Provide the [X, Y] coordinate of the cell's center where the given text is located.  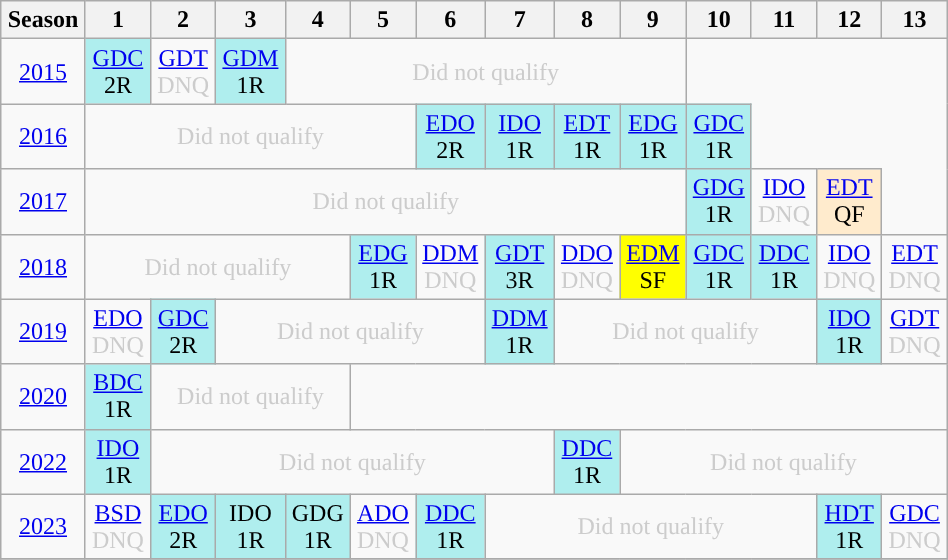
DDODNQ [586, 266]
GDCDNQ [914, 526]
EDMSF [654, 266]
EDTQF [850, 202]
GDM1R [250, 72]
EDT1R [586, 136]
BDC1R [118, 396]
2 [184, 20]
2022 [44, 462]
13 [914, 20]
ADODNQ [382, 526]
2019 [44, 332]
2023 [44, 526]
5 [382, 20]
3 [250, 20]
4 [318, 20]
Season [44, 20]
12 [850, 20]
6 [450, 20]
BSDDNQ [118, 526]
EDTDNQ [914, 266]
2018 [44, 266]
2015 [44, 72]
7 [520, 20]
DDM1R [520, 332]
2017 [44, 202]
8 [586, 20]
10 [718, 20]
2020 [44, 396]
GDT3R [520, 266]
EDODNQ [118, 332]
2016 [44, 136]
DDMDNQ [450, 266]
9 [654, 20]
1 [118, 20]
11 [784, 20]
HDT1R [850, 526]
